Pinpoint the cell where the given text exists, returning its (X, Y) midpoint coordinate. 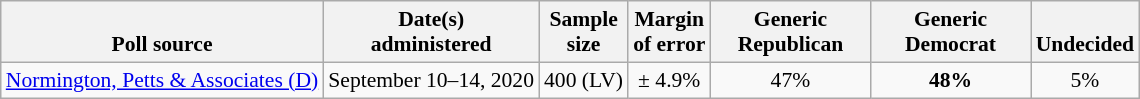
GenericDemocrat (950, 32)
Samplesize (584, 32)
Marginof error (669, 32)
Poll source (162, 32)
5% (1085, 80)
Undecided (1085, 32)
47% (790, 80)
GenericRepublican (790, 32)
Normington, Petts & Associates (D) (162, 80)
400 (LV) (584, 80)
Date(s)administered (431, 32)
September 10–14, 2020 (431, 80)
± 4.9% (669, 80)
48% (950, 80)
